Capture the cell that displays the provided text and extract its (X, Y) central coordinate. 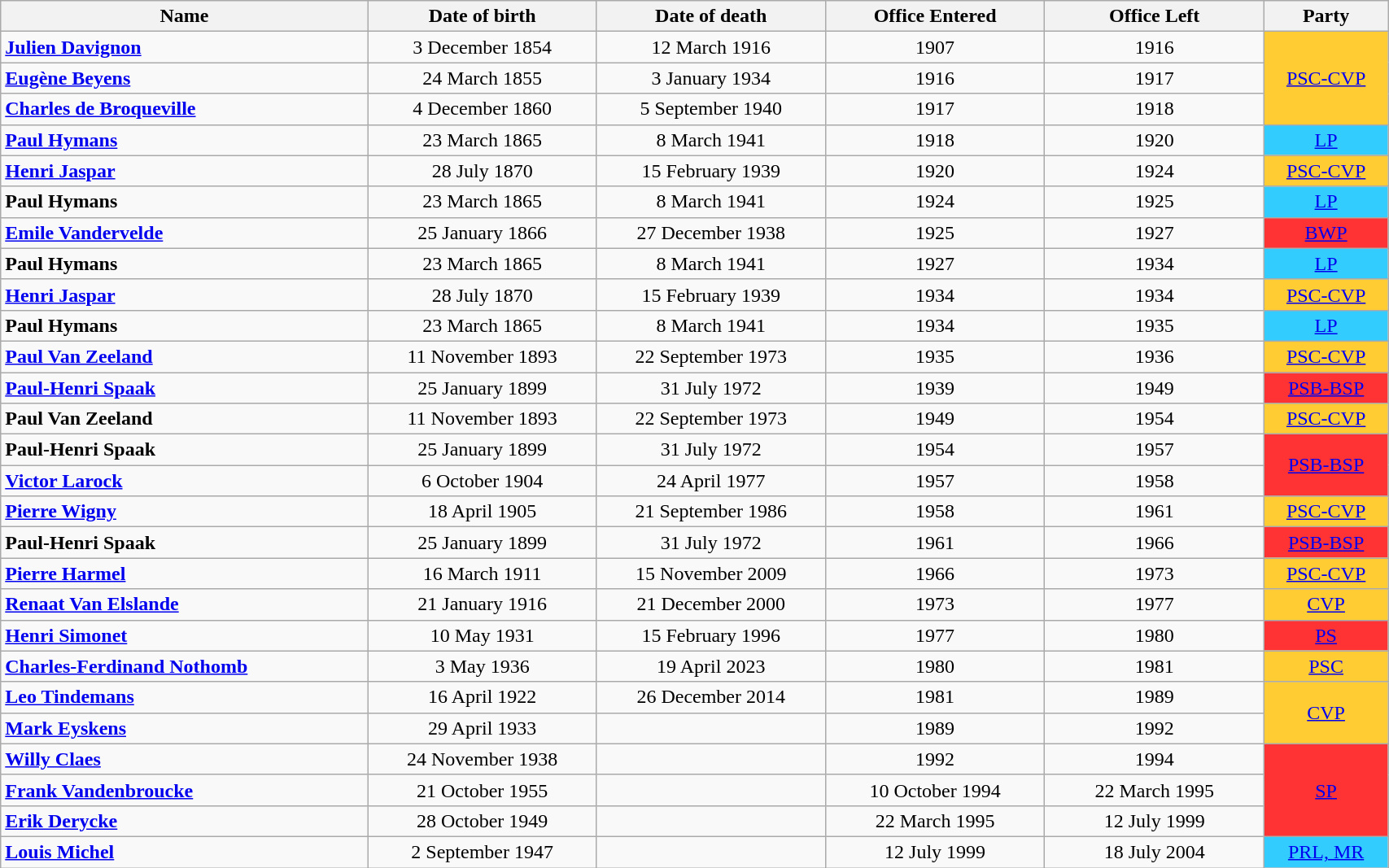
PRL, MR (1326, 852)
24 November 1938 (482, 759)
12 March 1916 (711, 47)
16 April 1922 (482, 697)
Pierre Harmel (184, 574)
Frank Vandenbroucke (184, 790)
Name (184, 16)
3 January 1934 (711, 78)
SP (1326, 790)
15 November 2009 (711, 574)
10 May 1931 (482, 635)
21 January 1916 (482, 604)
1907 (935, 47)
Eugène Beyens (184, 78)
18 July 2004 (1155, 852)
BWP (1326, 233)
Pierre Wigny (184, 512)
Charles de Broqueville (184, 109)
Charles-Ferdinand Nothomb (184, 666)
10 October 1994 (935, 790)
3 May 1936 (482, 666)
Party (1326, 16)
Willy Claes (184, 759)
6 October 1904 (482, 481)
5 September 1940 (711, 109)
24 April 1977 (711, 481)
Mark Eyskens (184, 728)
Emile Vandervelde (184, 233)
Henri Simonet (184, 635)
Leo Tindemans (184, 697)
24 March 1855 (482, 78)
Renaat Van Elslande (184, 604)
29 April 1933 (482, 728)
Office Entered (935, 16)
1994 (1155, 759)
21 September 1986 (711, 512)
3 December 1854 (482, 47)
25 January 1866 (482, 233)
PSC (1326, 666)
Date of birth (482, 16)
Victor Larock (184, 481)
21 October 1955 (482, 790)
1939 (935, 388)
Office Left (1155, 16)
Date of death (711, 16)
PS (1326, 635)
27 December 1938 (711, 233)
21 December 2000 (711, 604)
19 April 2023 (711, 666)
Erik Derycke (184, 821)
16 March 1911 (482, 574)
1936 (1155, 356)
18 April 1905 (482, 512)
Julien Davignon (184, 47)
Louis Michel (184, 852)
28 October 1949 (482, 821)
4 December 1860 (482, 109)
15 February 1996 (711, 635)
26 December 2014 (711, 697)
2 September 1947 (482, 852)
